For the text-containing cell, return its midpoint in [X, Y] coordinate format. 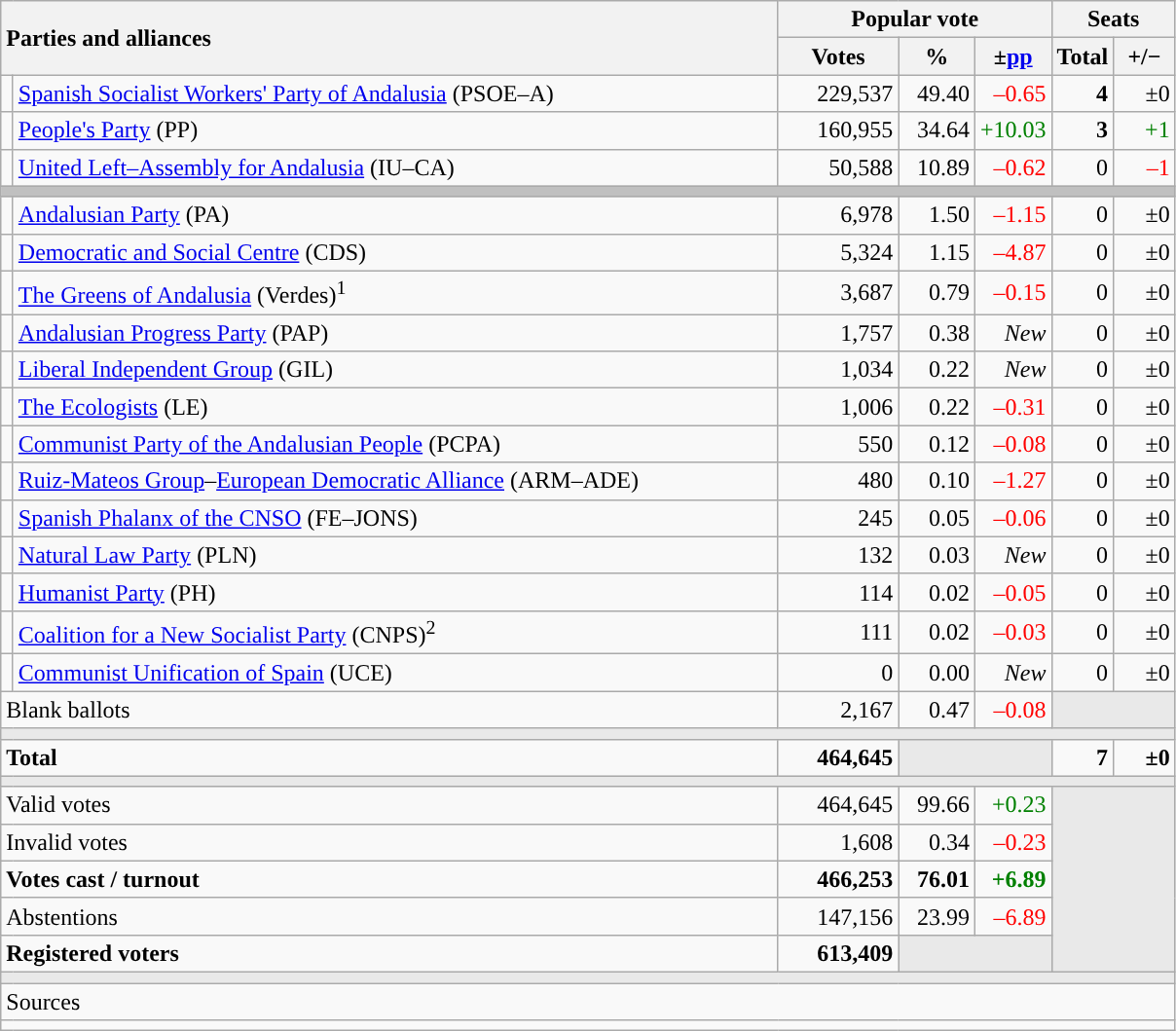
Spanish Socialist Workers' Party of Andalusia (PSOE–A) [395, 93]
–1.27 [1012, 481]
Democratic and Social Centre (CDS) [395, 252]
Communist Party of the Andalusian People (PCPA) [395, 444]
3 [1083, 130]
Votes [838, 56]
3,687 [838, 292]
+/− [1145, 56]
7 [1083, 757]
34.64 [937, 130]
Registered voters [389, 953]
Seats [1114, 19]
0.03 [937, 555]
49.40 [937, 93]
–0.03 [1012, 633]
–0.05 [1012, 592]
Sources [588, 1002]
1.15 [937, 252]
23.99 [937, 916]
Liberal Independent Group (GIL) [395, 370]
50,588 [838, 167]
132 [838, 555]
5,324 [838, 252]
Votes cast / turnout [389, 879]
Abstentions [389, 916]
147,156 [838, 916]
–0.06 [1012, 518]
+0.23 [1012, 805]
±pp [1012, 56]
10.89 [937, 167]
United Left–Assembly for Andalusia (IU–CA) [395, 167]
2,167 [838, 710]
0.12 [937, 444]
0.79 [937, 292]
0.47 [937, 710]
–0.65 [1012, 93]
Humanist Party (PH) [395, 592]
Spanish Phalanx of the CNSO (FE–JONS) [395, 518]
1,006 [838, 407]
–1.15 [1012, 215]
0.05 [937, 518]
–0.23 [1012, 842]
111 [838, 633]
1,608 [838, 842]
99.66 [937, 805]
0.38 [937, 333]
229,537 [838, 93]
Popular vote [915, 19]
0.34 [937, 842]
+10.03 [1012, 130]
1.50 [937, 215]
–1 [1145, 167]
+1 [1145, 130]
People's Party (PP) [395, 130]
1,034 [838, 370]
Coalition for a New Socialist Party (CNPS)2 [395, 633]
76.01 [937, 879]
0.00 [937, 673]
Parties and alliances [389, 38]
6,978 [838, 215]
Andalusian Party (PA) [395, 215]
+6.89 [1012, 879]
The Ecologists (LE) [395, 407]
Invalid votes [389, 842]
550 [838, 444]
Valid votes [389, 805]
Natural Law Party (PLN) [395, 555]
Ruiz-Mateos Group–European Democratic Alliance (ARM–ADE) [395, 481]
1,757 [838, 333]
160,955 [838, 130]
The Greens of Andalusia (Verdes)1 [395, 292]
–0.62 [1012, 167]
0.10 [937, 481]
480 [838, 481]
–4.87 [1012, 252]
114 [838, 592]
245 [838, 518]
4 [1083, 93]
Blank ballots [389, 710]
Andalusian Progress Party (PAP) [395, 333]
–0.15 [1012, 292]
466,253 [838, 879]
613,409 [838, 953]
% [937, 56]
Communist Unification of Spain (UCE) [395, 673]
–0.31 [1012, 407]
–6.89 [1012, 916]
